Capture the cell that displays the provided text and extract its [x, y] central coordinate. 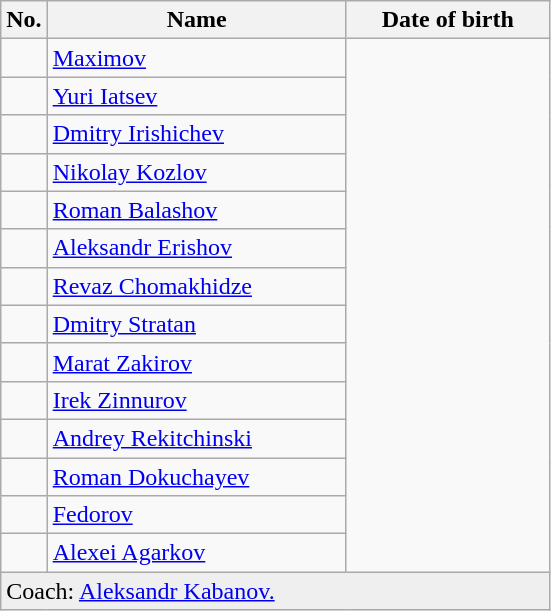
Aleksandr Erishov [196, 248]
No. [24, 20]
Name [196, 20]
Roman Balashov [196, 210]
Andrey Rekitchinski [196, 438]
Revaz Chomakhidze [196, 286]
Maximov [196, 58]
Irek Zinnurov [196, 400]
Roman Dokuchayev [196, 477]
Yuri Iatsev [196, 96]
Nikolay Kozlov [196, 172]
Date of birth [448, 20]
Dmitry Stratan [196, 324]
Alexei Agarkov [196, 553]
Dmitry Irishichev [196, 134]
Fedorov [196, 515]
Coach: Aleksandr Kabanov. [276, 591]
Marat Zakirov [196, 362]
